Pinpoint the cell where the given text exists, returning its [X, Y] midpoint coordinate. 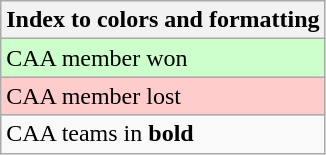
CAA teams in bold [163, 134]
Index to colors and formatting [163, 20]
CAA member lost [163, 96]
CAA member won [163, 58]
